Determine the [X, Y] coordinate at the center of the cell enclosing the given text.  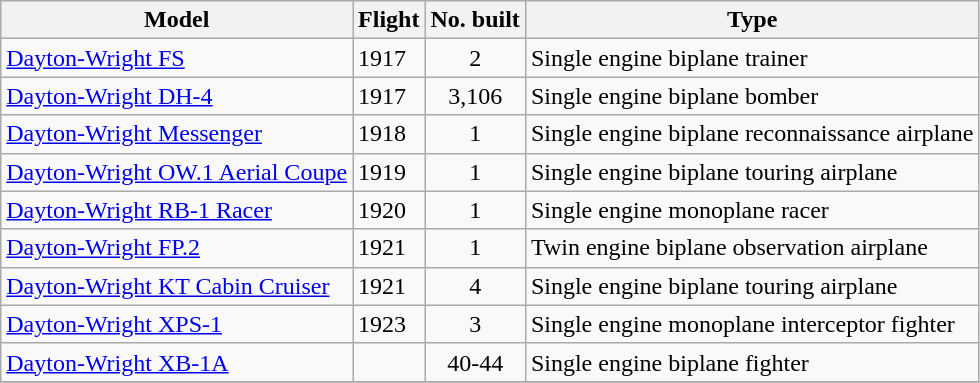
Twin engine biplane observation airplane [752, 248]
Dayton-Wright XB-1A [177, 362]
Dayton-Wright DH-4 [177, 96]
Dayton-Wright Messenger [177, 134]
40-44 [475, 362]
Dayton-Wright XPS-1 [177, 324]
Dayton-Wright FP.2 [177, 248]
3 [475, 324]
1923 [389, 324]
Single engine biplane trainer [752, 58]
Dayton-Wright OW.1 Aerial Coupe [177, 172]
1920 [389, 210]
2 [475, 58]
3,106 [475, 96]
4 [475, 286]
Model [177, 20]
Single engine monoplane racer [752, 210]
Single engine biplane reconnaissance airplane [752, 134]
Flight [389, 20]
Type [752, 20]
Dayton-Wright FS [177, 58]
1918 [389, 134]
Dayton-Wright KT Cabin Cruiser [177, 286]
Single engine monoplane interceptor fighter [752, 324]
Single engine biplane fighter [752, 362]
Single engine biplane bomber [752, 96]
Dayton-Wright RB-1 Racer [177, 210]
1919 [389, 172]
No. built [475, 20]
